For the text-containing cell, return its midpoint in (X, Y) coordinate format. 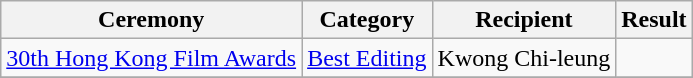
30th Hong Kong Film Awards (152, 58)
Category (367, 20)
Ceremony (152, 20)
Result (654, 20)
Recipient (524, 20)
Kwong Chi-leung (524, 58)
Best Editing (367, 58)
